From the cell containing the given text, extract its center point as (X, Y) coordinate. 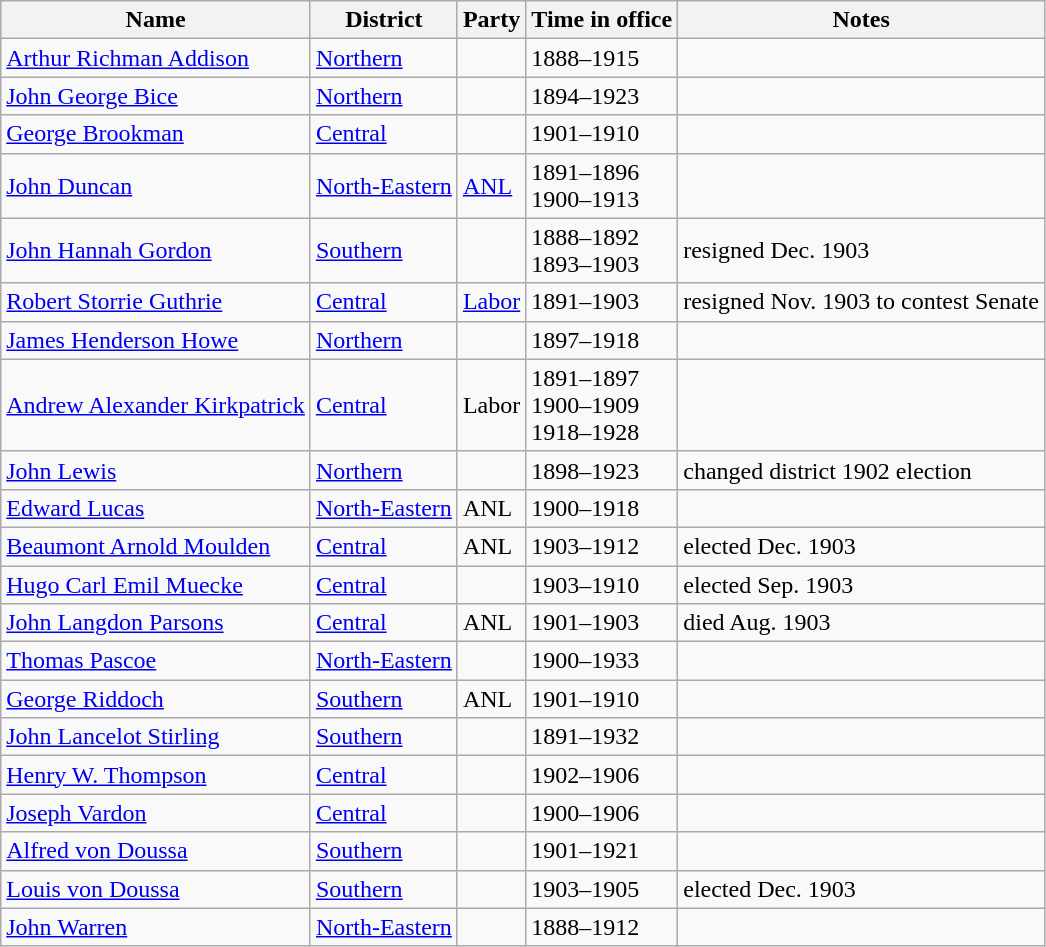
1903–1912 (602, 546)
1891–1903 (602, 302)
Party (491, 20)
John Lewis (156, 470)
1898–1923 (602, 470)
resigned Dec. 1903 (862, 250)
District (384, 20)
1891–18961900–1913 (602, 186)
1901–1921 (602, 851)
John Duncan (156, 186)
John Warren (156, 927)
John George Bice (156, 96)
Andrew Alexander Kirkpatrick (156, 405)
1901–1903 (602, 623)
Name (156, 20)
1888–1912 (602, 927)
1903–1905 (602, 889)
George Brookman (156, 134)
1900–1933 (602, 661)
Beaumont Arnold Moulden (156, 546)
1891–1932 (602, 737)
1894–1923 (602, 96)
John Langdon Parsons (156, 623)
1902–1906 (602, 775)
Alfred von Doussa (156, 851)
elected Sep. 1903 (862, 585)
Robert Storrie Guthrie (156, 302)
Hugo Carl Emil Muecke (156, 585)
Henry W. Thompson (156, 775)
resigned Nov. 1903 to contest Senate (862, 302)
1900–1906 (602, 813)
changed district 1902 election (862, 470)
John Hannah Gordon (156, 250)
died Aug. 1903 (862, 623)
1897–1918 (602, 340)
John Lancelot Stirling (156, 737)
Arthur Richman Addison (156, 58)
1888–18921893–1903 (602, 250)
Joseph Vardon (156, 813)
Edward Lucas (156, 508)
George Riddoch (156, 699)
Notes (862, 20)
1900–1918 (602, 508)
James Henderson Howe (156, 340)
Louis von Doussa (156, 889)
1903–1910 (602, 585)
Time in office (602, 20)
Thomas Pascoe (156, 661)
1888–1915 (602, 58)
1891–18971900–19091918–1928 (602, 405)
